Determine the [X, Y] coordinate at the center of the cell enclosing the given text.  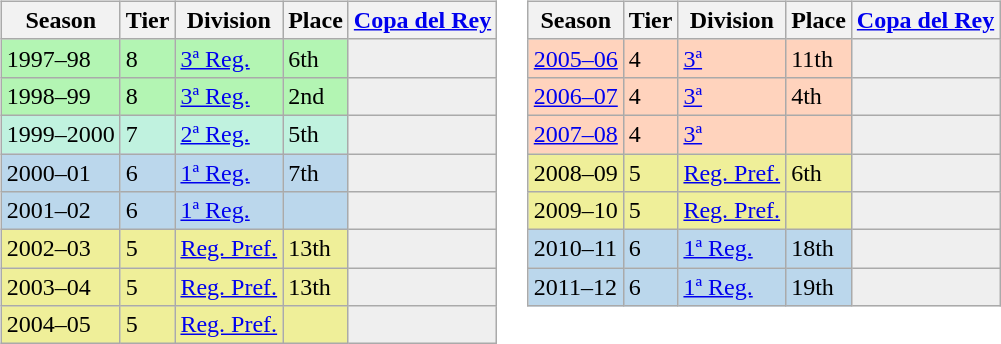
2000–01 [60, 173]
2009–10 [576, 211]
2006–07 [576, 96]
2001–02 [60, 211]
2nd [316, 96]
2002–03 [60, 249]
2010–11 [576, 249]
11th [819, 58]
2007–08 [576, 134]
7 [148, 134]
2004–05 [60, 325]
2ª Reg. [229, 134]
2011–12 [576, 287]
1999–2000 [60, 134]
1998–99 [60, 96]
2003–04 [60, 287]
2005–06 [576, 58]
7th [316, 173]
4th [819, 96]
18th [819, 249]
5th [316, 134]
2008–09 [576, 173]
19th [819, 287]
1997–98 [60, 58]
